From the cell containing the given text, extract its center point as (X, Y) coordinate. 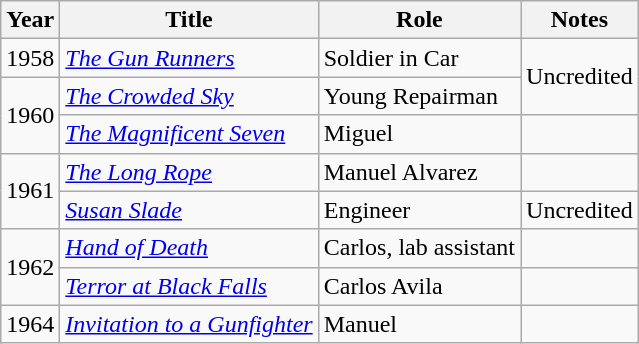
Title (189, 20)
1958 (30, 58)
Miguel (419, 134)
Invitation to a Gunfighter (189, 324)
Hand of Death (189, 248)
The Long Rope (189, 172)
Soldier in Car (419, 58)
Notes (580, 20)
Susan Slade (189, 210)
1962 (30, 267)
Manuel Alvarez (419, 172)
Role (419, 20)
Young Repairman (419, 96)
Manuel (419, 324)
Carlos Avila (419, 286)
1964 (30, 324)
1960 (30, 115)
Carlos, lab assistant (419, 248)
The Gun Runners (189, 58)
Terror at Black Falls (189, 286)
Engineer (419, 210)
Year (30, 20)
1961 (30, 191)
The Magnificent Seven (189, 134)
The Crowded Sky (189, 96)
